Output the (X, Y) coordinate of the center of the cell containing the given text.  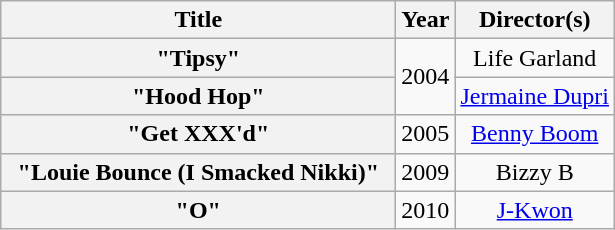
J-Kwon (535, 210)
Benny Boom (535, 134)
2004 (426, 77)
Jermaine Dupri (535, 96)
"Hood Hop" (198, 96)
2010 (426, 210)
Year (426, 20)
"Louie Bounce (I Smacked Nikki)" (198, 172)
"O" (198, 210)
"Tipsy" (198, 58)
Life Garland (535, 58)
Bizzy B (535, 172)
Title (198, 20)
2005 (426, 134)
Director(s) (535, 20)
2009 (426, 172)
"Get XXX'd" (198, 134)
